Extract the [x, y] coordinate from the center of the cell holding the provided text.  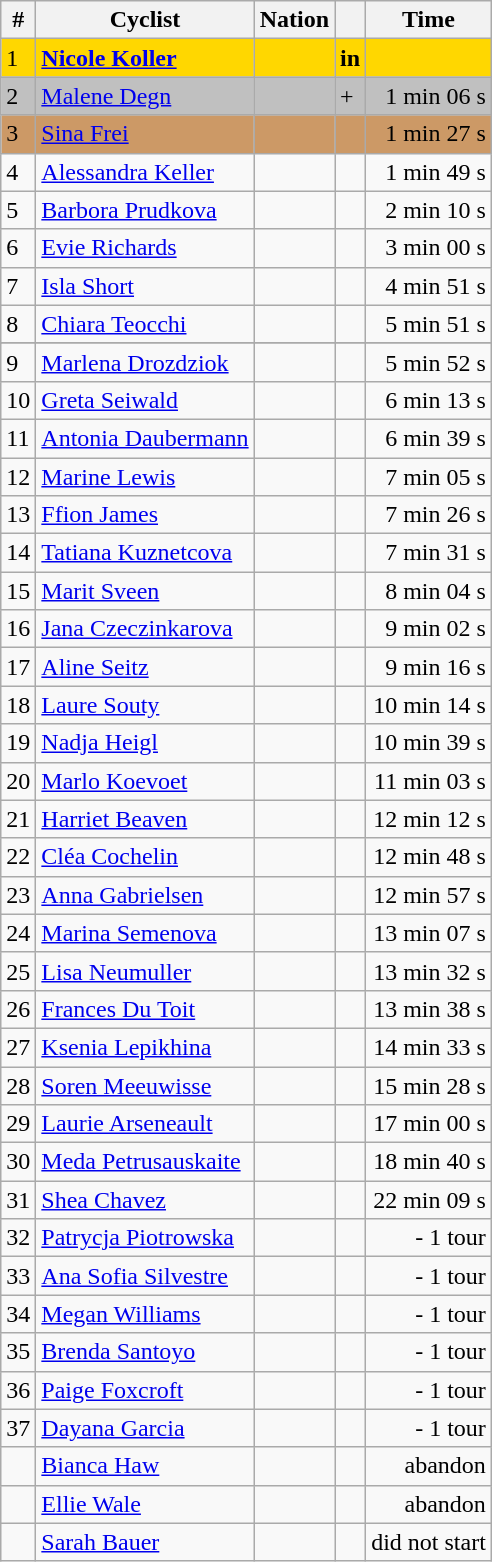
Brenda Santoyo [145, 1352]
1 min 06 s [429, 96]
Harriet Beaven [145, 819]
Shea Chavez [145, 1200]
1 [18, 58]
did not start [429, 1542]
Ffion James [145, 515]
9 min 02 s [429, 629]
6 [18, 248]
7 min 31 s [429, 553]
12 min 12 s [429, 819]
8 min 04 s [429, 591]
Tatiana Kuznetcova [145, 553]
29 [18, 1124]
13 min 38 s [429, 1009]
Sarah Bauer [145, 1542]
10 min 39 s [429, 743]
33 [18, 1276]
16 [18, 629]
28 [18, 1085]
Meda Petrusauskaite [145, 1162]
30 [18, 1162]
6 min 39 s [429, 438]
27 [18, 1047]
1 min 27 s [429, 134]
Marina Semenova [145, 933]
5 min 51 s [429, 324]
Evie Richards [145, 248]
Laurie Arseneault [145, 1124]
2 [18, 96]
11 min 03 s [429, 781]
Malene Degn [145, 96]
6 min 13 s [429, 400]
+ [350, 96]
14 [18, 553]
Cyclist [145, 20]
20 [18, 781]
32 [18, 1238]
Marit Sveen [145, 591]
Marlena Drozdziok [145, 362]
Nadja Heigl [145, 743]
Barbora Prudkova [145, 210]
Megan Williams [145, 1314]
36 [18, 1390]
Aline Seitz [145, 667]
3 min 00 s [429, 248]
17 [18, 667]
Dayana Garcia [145, 1428]
Paige Foxcroft [145, 1390]
in [350, 58]
26 [18, 1009]
Anna Gabrielsen [145, 895]
1 min 49 s [429, 172]
14 min 33 s [429, 1047]
10 min 14 s [429, 705]
Cléa Cochelin [145, 857]
22 [18, 857]
35 [18, 1352]
9 min 16 s [429, 667]
24 [18, 933]
22 min 09 s [429, 1200]
7 [18, 286]
Ksenia Lepikhina [145, 1047]
18 min 40 s [429, 1162]
5 min 52 s [429, 362]
12 [18, 477]
13 min 07 s [429, 933]
Laure Souty [145, 705]
Antonia Daubermann [145, 438]
13 [18, 515]
Time [429, 20]
Marlo Koevoet [145, 781]
8 [18, 324]
2 min 10 s [429, 210]
3 [18, 134]
Lisa Neumuller [145, 971]
12 min 48 s [429, 857]
19 [18, 743]
4 [18, 172]
Alessandra Keller [145, 172]
7 min 26 s [429, 515]
25 [18, 971]
# [18, 20]
Greta Seiwald [145, 400]
Ellie Wale [145, 1504]
15 [18, 591]
Soren Meeuwisse [145, 1085]
23 [18, 895]
Sina Frei [145, 134]
13 min 32 s [429, 971]
11 [18, 438]
Ana Sofia Silvestre [145, 1276]
Nicole Koller [145, 58]
34 [18, 1314]
Patrycja Piotrowska [145, 1238]
21 [18, 819]
Jana Czeczinkarova [145, 629]
17 min 00 s [429, 1124]
18 [18, 705]
5 [18, 210]
12 min 57 s [429, 895]
Marine Lewis [145, 477]
7 min 05 s [429, 477]
31 [18, 1200]
Chiara Teocchi [145, 324]
Bianca Haw [145, 1466]
4 min 51 s [429, 286]
Isla Short [145, 286]
Nation [294, 20]
10 [18, 400]
15 min 28 s [429, 1085]
37 [18, 1428]
9 [18, 362]
Frances Du Toit [145, 1009]
